Return the (x, y) coordinate for the center point of the cell that contains the specified text.  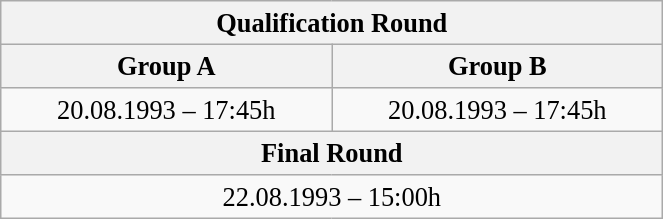
Final Round (332, 153)
Group A (166, 66)
Qualification Round (332, 22)
Group B (498, 66)
22.08.1993 – 15:00h (332, 197)
